Pinpoint the cell where the given text exists, returning its (x, y) midpoint coordinate. 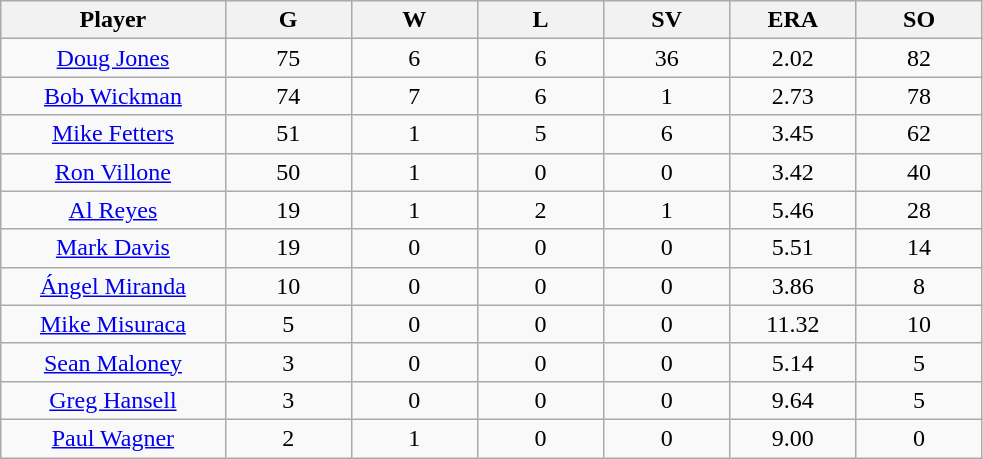
82 (919, 58)
3.86 (793, 286)
5.51 (793, 248)
28 (919, 210)
74 (288, 96)
3.42 (793, 172)
Ron Villone (113, 172)
SV (667, 20)
2.02 (793, 58)
W (414, 20)
75 (288, 58)
40 (919, 172)
Mike Fetters (113, 134)
G (288, 20)
8 (919, 286)
3.45 (793, 134)
7 (414, 96)
5.46 (793, 210)
SO (919, 20)
L (540, 20)
Sean Maloney (113, 362)
Player (113, 20)
Doug Jones (113, 58)
ERA (793, 20)
Greg Hansell (113, 400)
11.32 (793, 324)
Mike Misuraca (113, 324)
9.64 (793, 400)
9.00 (793, 438)
50 (288, 172)
2.73 (793, 96)
78 (919, 96)
Mark Davis (113, 248)
14 (919, 248)
62 (919, 134)
Bob Wickman (113, 96)
36 (667, 58)
Ángel Miranda (113, 286)
Al Reyes (113, 210)
5.14 (793, 362)
51 (288, 134)
Paul Wagner (113, 438)
